Locate the cell with the specified text and output its (x, y) center coordinate. 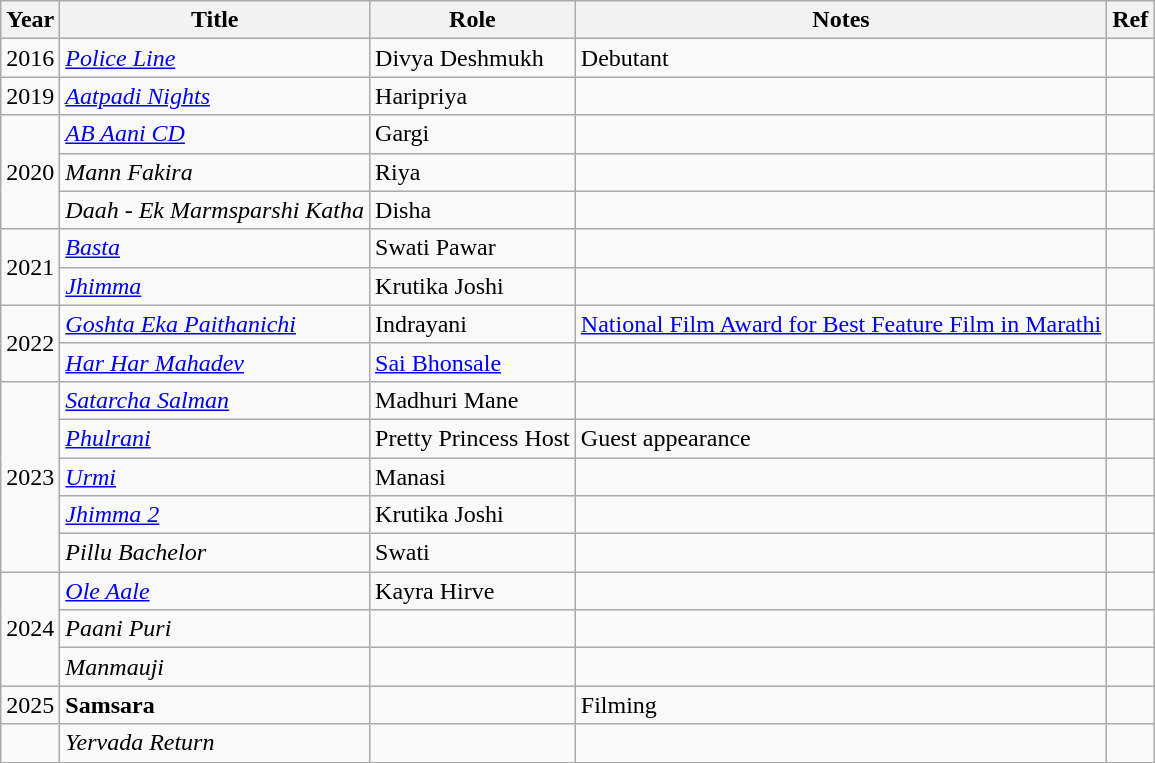
Samsara (215, 705)
Notes (840, 20)
Swati Pawar (473, 248)
Madhuri Mane (473, 400)
Pretty Princess Host (473, 438)
Filming (840, 705)
Yervada Return (215, 743)
Urmi (215, 477)
Guest appearance (840, 438)
Manmauji (215, 667)
Indrayani (473, 324)
Police Line (215, 58)
Aatpadi Nights (215, 96)
Kayra Hirve (473, 591)
Phulrani (215, 438)
Disha (473, 210)
Jhimma 2 (215, 515)
Ref (1130, 20)
Har Har Mahadev (215, 362)
2016 (30, 58)
Divya Deshmukh (473, 58)
2022 (30, 343)
Gargi (473, 134)
2021 (30, 267)
Swati (473, 553)
Pillu Bachelor (215, 553)
Riya (473, 172)
Goshta Eka Paithanichi (215, 324)
Ole Aale (215, 591)
Haripriya (473, 96)
2025 (30, 705)
Sai Bhonsale (473, 362)
2019 (30, 96)
2023 (30, 476)
Paani Puri (215, 629)
Manasi (473, 477)
Year (30, 20)
2024 (30, 629)
Mann Fakira (215, 172)
Role (473, 20)
Debutant (840, 58)
2020 (30, 172)
Basta (215, 248)
Title (215, 20)
Satarcha Salman (215, 400)
Jhimma (215, 286)
AB Aani CD (215, 134)
National Film Award for Best Feature Film in Marathi (840, 324)
Daah - Ek Marmsparshi Katha (215, 210)
